Scan for the cell matching the given text and deliver its (x, y) coordinate at center. 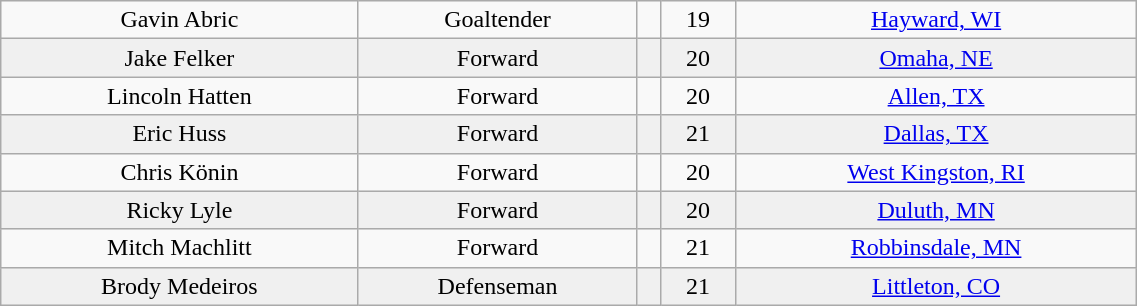
Omaha, NE (936, 58)
West Kingston, RI (936, 172)
Brody Medeiros (180, 286)
Gavin Abric (180, 20)
Duluth, MN (936, 210)
Eric Huss (180, 134)
Allen, TX (936, 96)
Hayward, WI (936, 20)
Chris Könin (180, 172)
Robbinsdale, MN (936, 248)
Dallas, TX (936, 134)
Defenseman (498, 286)
Lincoln Hatten (180, 96)
19 (698, 20)
Ricky Lyle (180, 210)
Goaltender (498, 20)
Littleton, CO (936, 286)
Mitch Machlitt (180, 248)
Jake Felker (180, 58)
